Output the (x, y) coordinate of the center of the cell containing the given text.  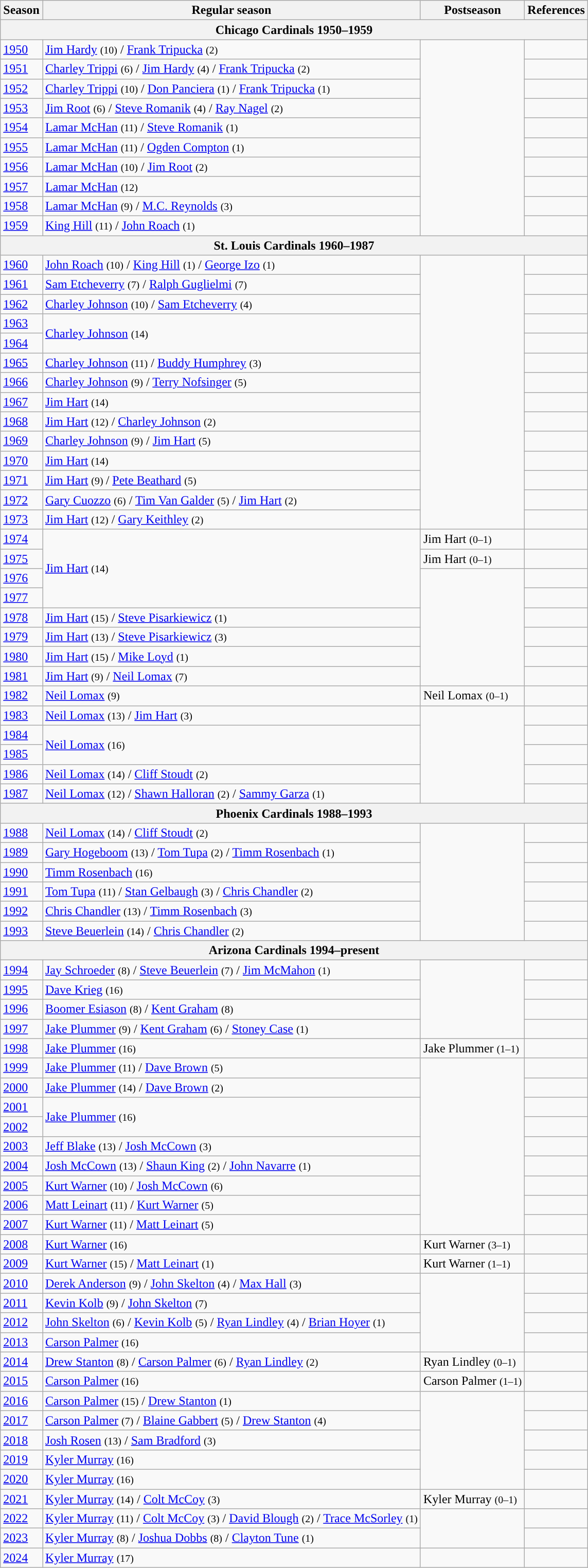
2006 (22, 1205)
1988 (22, 833)
Kurt Warner (16) (231, 1244)
Jim Hart (12) / Gary Keithley (2) (231, 519)
1986 (22, 774)
1990 (22, 872)
Jake Plummer (9) / Kent Graham (6) / Stoney Case (1) (231, 1029)
1996 (22, 1009)
2011 (22, 1303)
1965 (22, 363)
1987 (22, 794)
Neil Lomax (12) / Shawn Halloran (2) / Sammy Garza (1) (231, 794)
1963 (22, 324)
2021 (22, 1499)
Arizona Cardinals 1994–present (294, 950)
1983 (22, 715)
1978 (22, 618)
1952 (22, 89)
Lamar McHan (11) / Ogden Compton (1) (231, 147)
2003 (22, 1146)
Kyler Murray (17) (231, 1558)
1959 (22, 225)
Charley Johnson (9) / Jim Hart (5) (231, 441)
1967 (22, 402)
1957 (22, 186)
Charley Johnson (9) / Terry Nofsinger (5) (231, 382)
Kurt Warner (1–1) (472, 1264)
John Roach (10) / King Hill (1) / George Izo (1) (231, 265)
2002 (22, 1126)
1955 (22, 147)
Sam Etcheverry (7) / Ralph Guglielmi (7) (231, 285)
Phoenix Cardinals 1988–1993 (294, 813)
Jim Hart (15) / Steve Pisarkiewicz (1) (231, 618)
Lamar McHan (11) / Steve Romanik (1) (231, 128)
Jim Hart (9) / Pete Beathard (5) (231, 480)
2019 (22, 1459)
Kurt Warner (10) / Josh McCown (6) (231, 1185)
1958 (22, 206)
1971 (22, 480)
2022 (22, 1519)
Ryan Lindley (0–1) (472, 1362)
2009 (22, 1264)
1994 (22, 970)
2015 (22, 1381)
1989 (22, 852)
Jake Plummer (11) / Dave Brown (5) (231, 1068)
1976 (22, 578)
Boomer Esiason (8) / Kent Graham (8) (231, 1009)
Neil Lomax (9) (231, 696)
1979 (22, 637)
Josh Rosen (13) / Sam Bradford (3) (231, 1440)
1969 (22, 441)
1972 (22, 500)
Carson Palmer (15) / Drew Stanton (1) (231, 1401)
Postseason (472, 10)
Neil Lomax (0–1) (472, 696)
2004 (22, 1166)
Carson Palmer (7) / Blaine Gabbert (5) / Drew Stanton (4) (231, 1420)
References (557, 10)
Kyler Murray (8) / Joshua Dobbs (8) / Clayton Tune (1) (231, 1538)
Kurt Warner (3–1) (472, 1244)
Charley Trippi (10) / Don Panciera (1) / Frank Tripucka (1) (231, 89)
1997 (22, 1029)
2010 (22, 1283)
1956 (22, 167)
Drew Stanton (8) / Carson Palmer (6) / Ryan Lindley (2) (231, 1362)
Lamar McHan (12) (231, 186)
Kyler Murray (14) / Colt McCoy (3) (231, 1499)
Gary Hogeboom (13) / Tom Tupa (2) / Timm Rosenbach (1) (231, 852)
Chris Chandler (13) / Timm Rosenbach (3) (231, 911)
Kurt Warner (11) / Matt Leinart (5) (231, 1225)
2012 (22, 1323)
1975 (22, 558)
Charley Trippi (6) / Jim Hardy (4) / Frank Tripucka (2) (231, 69)
1995 (22, 990)
1992 (22, 911)
2014 (22, 1362)
Regular season (231, 10)
1951 (22, 69)
1970 (22, 461)
2023 (22, 1538)
Charley Johnson (11) / Buddy Humphrey (3) (231, 363)
King Hill (11) / John Roach (1) (231, 225)
1980 (22, 657)
Tom Tupa (11) / Stan Gelbaugh (3) / Chris Chandler (2) (231, 892)
Gary Cuozzo (6) / Tim Van Galder (5) / Jim Hart (2) (231, 500)
2016 (22, 1401)
Jeff Blake (13) / Josh McCown (3) (231, 1146)
Charley Johnson (14) (231, 333)
1985 (22, 754)
John Skelton (6) / Kevin Kolb (5) / Ryan Lindley (4) / Brian Hoyer (1) (231, 1323)
Neil Lomax (13) / Jim Hart (3) (231, 715)
2001 (22, 1107)
Lamar McHan (9) / M.C. Reynolds (3) (231, 206)
2024 (22, 1558)
1981 (22, 676)
Chicago Cardinals 1950–1959 (294, 30)
1973 (22, 519)
Kurt Warner (15) / Matt Leinart (1) (231, 1264)
1966 (22, 382)
1960 (22, 265)
1968 (22, 421)
2008 (22, 1244)
Jim Hart (13) / Steve Pisarkiewicz (3) (231, 637)
2018 (22, 1440)
Season (22, 10)
Jake Plummer (1–1) (472, 1048)
1993 (22, 931)
Timm Rosenbach (16) (231, 872)
Derek Anderson (9) / John Skelton (4) / Max Hall (3) (231, 1283)
1961 (22, 285)
1953 (22, 108)
Jim Hart (12) / Charley Johnson (2) (231, 421)
Jim Root (6) / Steve Romanik (4) / Ray Nagel (2) (231, 108)
1991 (22, 892)
Josh McCown (13) / Shaun King (2) / John Navarre (1) (231, 1166)
Carson Palmer (1–1) (472, 1381)
Kyler Murray (11) / Colt McCoy (3) / David Blough (2) / Trace McSorley (1) (231, 1519)
Charley Johnson (10) / Sam Etcheverry (4) (231, 304)
Jim Hardy (10) / Frank Tripucka (2) (231, 49)
2017 (22, 1420)
Kevin Kolb (9) / John Skelton (7) (231, 1303)
St. Louis Cardinals 1960–1987 (294, 245)
Neil Lomax (16) (231, 745)
Kyler Murray (0–1) (472, 1499)
2020 (22, 1479)
1954 (22, 128)
1998 (22, 1048)
1974 (22, 539)
1964 (22, 343)
1962 (22, 304)
Lamar McHan (10) / Jim Root (2) (231, 167)
Dave Krieg (16) (231, 990)
Jim Hart (15) / Mike Loyd (1) (231, 657)
Matt Leinart (11) / Kurt Warner (5) (231, 1205)
Jake Plummer (14) / Dave Brown (2) (231, 1087)
2013 (22, 1342)
Jim Hart (9) / Neil Lomax (7) (231, 676)
1977 (22, 598)
Steve Beuerlein (14) / Chris Chandler (2) (231, 931)
2005 (22, 1185)
Jay Schroeder (8) / Steve Beuerlein (7) / Jim McMahon (1) (231, 970)
1950 (22, 49)
2000 (22, 1087)
1982 (22, 696)
2007 (22, 1225)
1999 (22, 1068)
1984 (22, 735)
